From the cell containing the given text, extract its center point as [X, Y] coordinate. 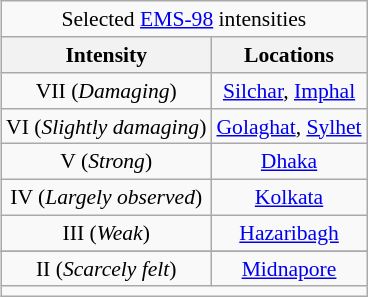
Midnapore [288, 269]
VI (Slightly damaging) [106, 126]
V (Strong) [106, 162]
Kolkata [288, 197]
Locations [288, 55]
Intensity [106, 55]
Golaghat, Sylhet [288, 126]
Dhaka [288, 162]
Selected EMS-98 intensities [184, 19]
II (Scarcely felt) [106, 269]
Hazaribagh [288, 233]
Silchar, Imphal [288, 91]
III (Weak) [106, 233]
VII (Damaging) [106, 91]
IV (Largely observed) [106, 197]
